Pinpoint the cell where the given text exists, returning its [x, y] midpoint coordinate. 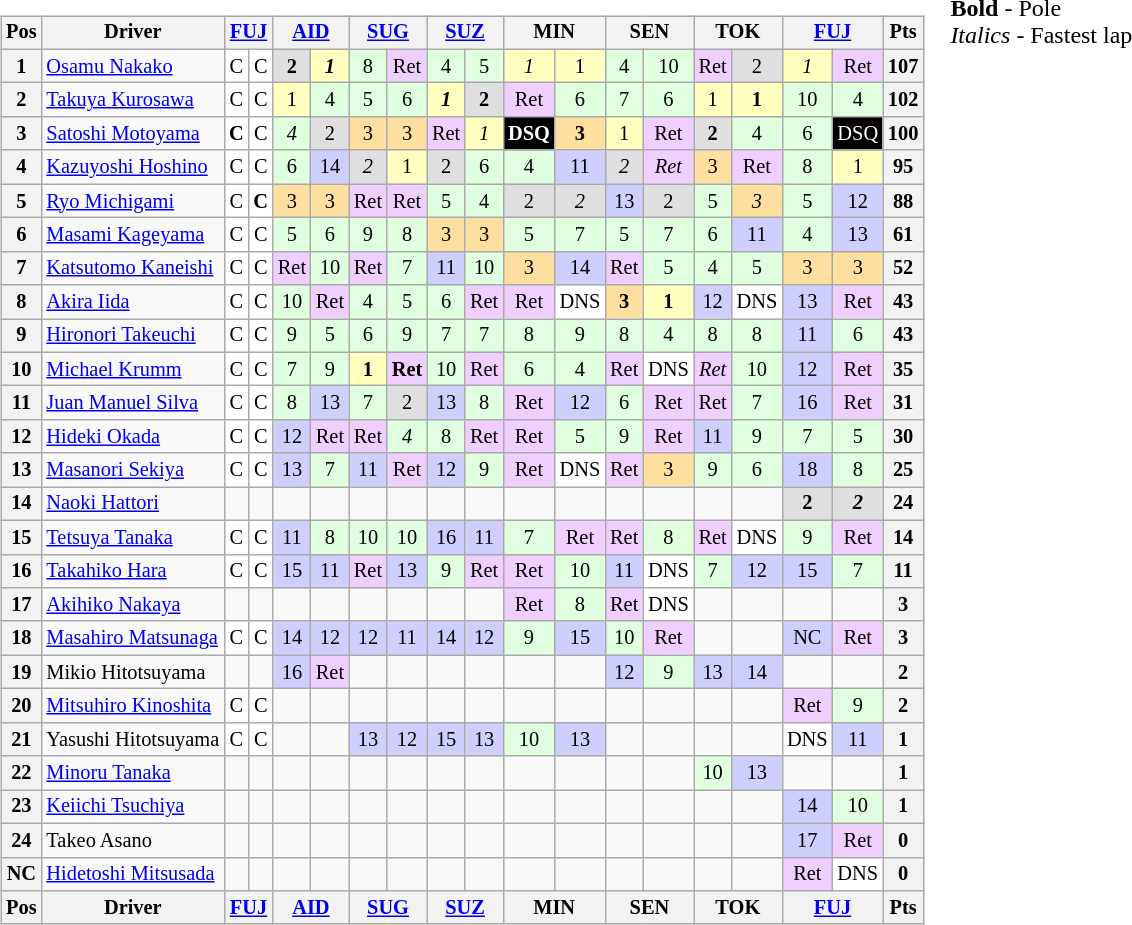
Masahiro Matsunaga [132, 638]
31 [903, 403]
61 [903, 235]
Hideki Okada [132, 437]
102 [903, 100]
Hidetoshi Mitsusada [132, 874]
95 [903, 167]
22 [21, 773]
Takuya Kurosawa [132, 100]
Akihiko Nakaya [132, 605]
52 [903, 268]
25 [903, 470]
Akira Iida [132, 302]
Katsutomo Kaneishi [132, 268]
Masami Kageyama [132, 235]
21 [21, 739]
Takahiko Hara [132, 571]
Juan Manuel Silva [132, 403]
30 [903, 437]
35 [903, 369]
Yasushi Hitotsuyama [132, 739]
19 [21, 672]
Osamu Nakako [132, 66]
23 [21, 807]
Minoru Tanaka [132, 773]
100 [903, 134]
Tetsuya Tanaka [132, 537]
Takeo Asano [132, 840]
Keiichi Tsuchiya [132, 807]
Mikio Hitotsuyama [132, 672]
Satoshi Motoyama [132, 134]
Hironori Takeuchi [132, 336]
88 [903, 201]
Masanori Sekiya [132, 470]
20 [21, 706]
Naoki Hattori [132, 504]
Mitsuhiro Kinoshita [132, 706]
107 [903, 66]
Ryo Michigami [132, 201]
Michael Krumm [132, 369]
Kazuyoshi Hoshino [132, 167]
